Scan for the cell matching the given text and deliver its (x, y) coordinate at center. 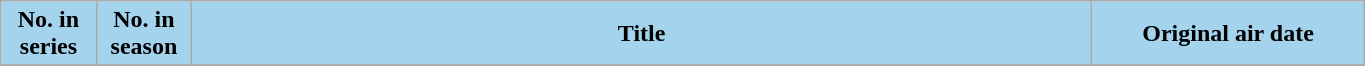
Original air date (1228, 34)
No. inseries (48, 34)
Title (642, 34)
No. inseason (144, 34)
